From the cell containing the given text, extract its center point as (x, y) coordinate. 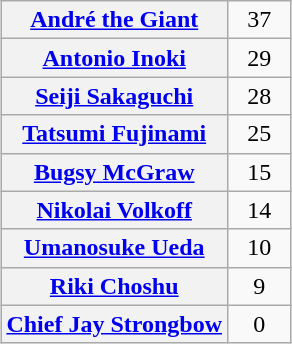
28 (260, 96)
10 (260, 248)
Antonio Inoki (114, 58)
25 (260, 134)
29 (260, 58)
Chief Jay Strongbow (114, 324)
0 (260, 324)
15 (260, 172)
André the Giant (114, 20)
9 (260, 286)
14 (260, 210)
Tatsumi Fujinami (114, 134)
Bugsy McGraw (114, 172)
Umanosuke Ueda (114, 248)
Nikolai Volkoff (114, 210)
Riki Choshu (114, 286)
37 (260, 20)
Seiji Sakaguchi (114, 96)
